Scan for the cell matching the given text and deliver its [X, Y] coordinate at center. 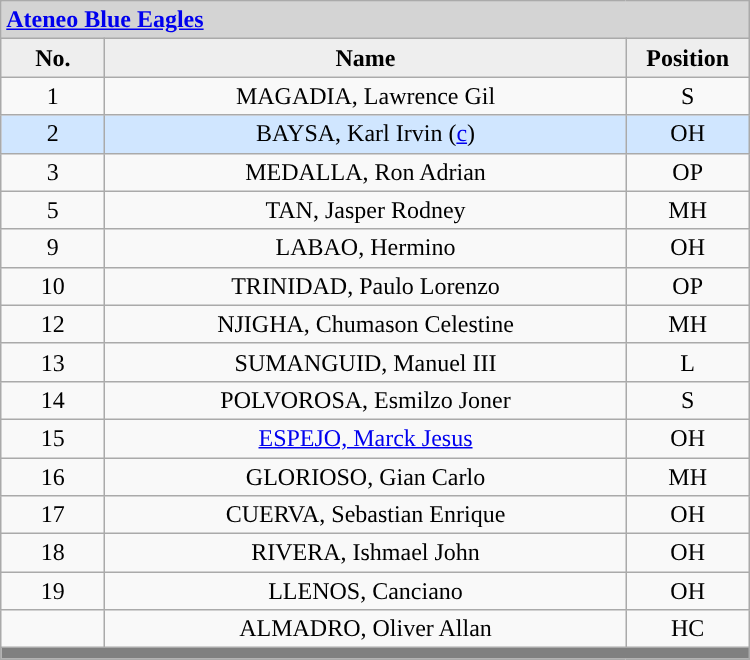
Name [366, 58]
Position [688, 58]
NJIGHA, Chumason Celestine [366, 324]
L [688, 362]
2 [53, 134]
14 [53, 400]
15 [53, 438]
ESPEJO, Marck Jesus [366, 438]
HC [688, 629]
SUMANGUID, Manuel III [366, 362]
18 [53, 553]
5 [53, 210]
1 [53, 96]
RIVERA, Ishmael John [366, 553]
Ateneo Blue Eagles [375, 20]
LABAO, Hermino [366, 248]
LLENOS, Canciano [366, 591]
19 [53, 591]
No. [53, 58]
9 [53, 248]
12 [53, 324]
3 [53, 172]
BAYSA, Karl Irvin (c) [366, 134]
MEDALLA, Ron Adrian [366, 172]
TRINIDAD, Paulo Lorenzo [366, 286]
TAN, Jasper Rodney [366, 210]
10 [53, 286]
17 [53, 515]
GLORIOSO, Gian Carlo [366, 477]
16 [53, 477]
CUERVA, Sebastian Enrique [366, 515]
13 [53, 362]
POLVOROSA, Esmilzo Joner [366, 400]
MAGADIA, Lawrence Gil [366, 96]
ALMADRO, Oliver Allan [366, 629]
